Detect which cell encompasses the target text, then output its (x, y) center coordinate. 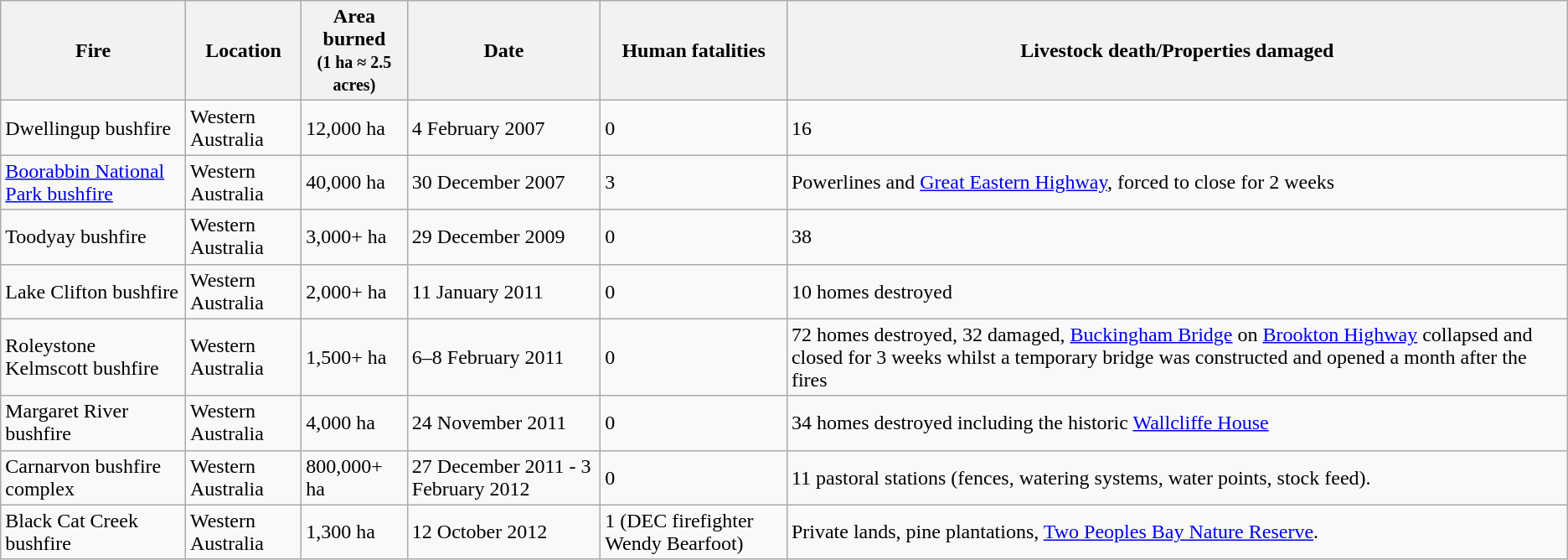
4,000 ha (355, 423)
38 (1177, 236)
Carnarvon bushfire complex (94, 478)
Dwellingup bushfire (94, 127)
Lake Clifton bushfire (94, 292)
800,000+ ha (355, 478)
6–8 February 2011 (503, 357)
1,300 ha (355, 531)
11 January 2011 (503, 292)
Powerlines and Great Eastern Highway, forced to close for 2 weeks (1177, 183)
3,000+ ha (355, 236)
27 December 2011 - 3 February 2012 (503, 478)
Margaret River bushfire (94, 423)
40,000 ha (355, 183)
2,000+ ha (355, 292)
Area burned(1 ha ≈ 2.5 acres) (355, 50)
1,500+ ha (355, 357)
Location (243, 50)
34 homes destroyed including the historic Wallcliffe House (1177, 423)
10 homes destroyed (1177, 292)
11 pastoral stations (fences, watering systems, water points, stock feed). (1177, 478)
Human fatalities (694, 50)
Date (503, 50)
Toodyay bushfire (94, 236)
Private lands, pine plantations, Two Peoples Bay Nature Reserve. (1177, 531)
12 October 2012 (503, 531)
Roleystone Kelmscott bushfire (94, 357)
3 (694, 183)
29 December 2009 (503, 236)
Boorabbin National Park bushfire (94, 183)
16 (1177, 127)
Fire (94, 50)
Black Cat Creek bushfire (94, 531)
24 November 2011 (503, 423)
12,000 ha (355, 127)
1 (DEC firefighter Wendy Bearfoot) (694, 531)
Livestock death/Properties damaged (1177, 50)
4 February 2007 (503, 127)
30 December 2007 (503, 183)
